For the text-containing cell, return its midpoint in [x, y] coordinate format. 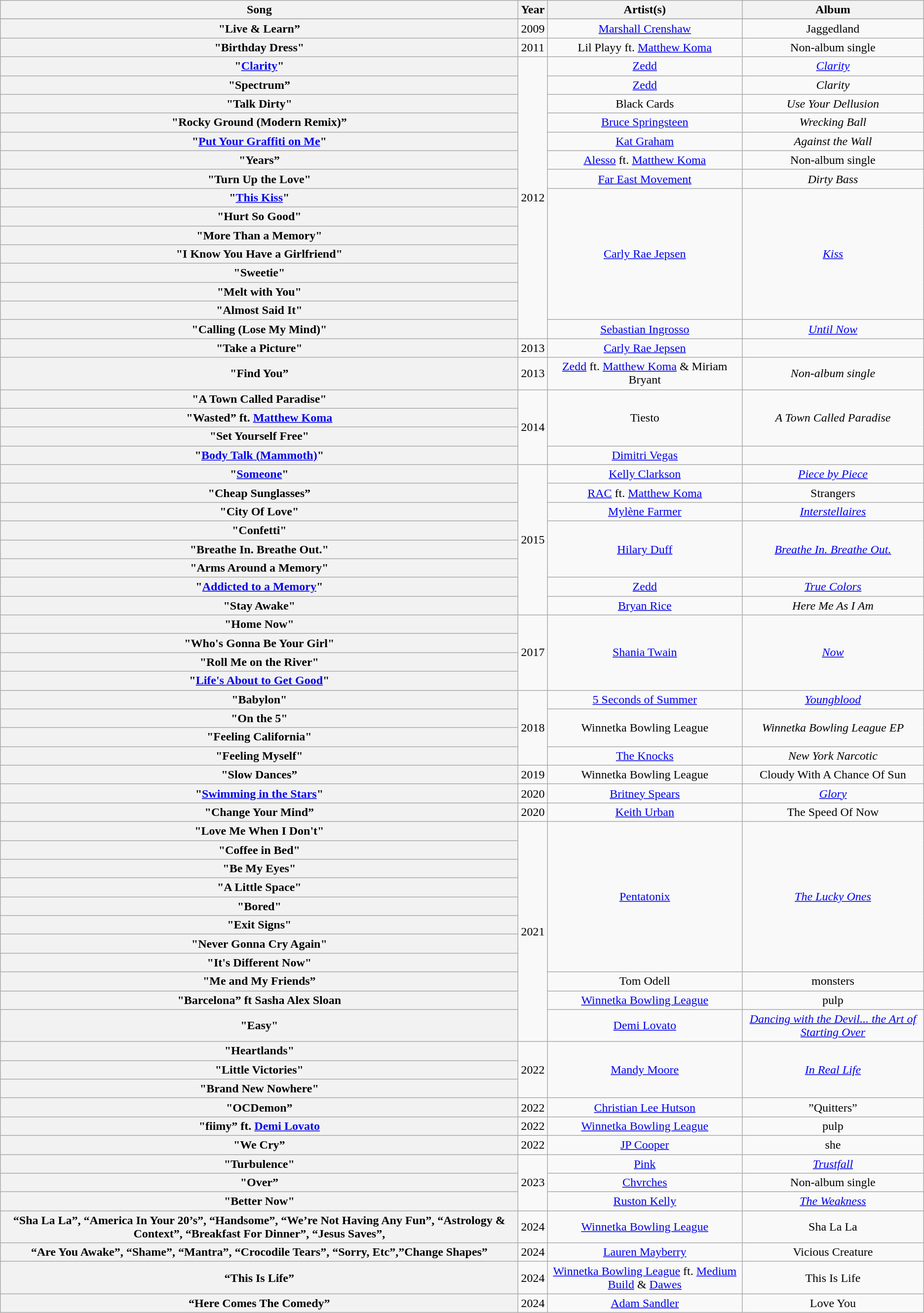
"Someone" [260, 474]
Keith Urban [645, 812]
Far East Movement [645, 179]
"Slow Dances” [260, 774]
"Find You” [260, 373]
Zedd ft. Matthew Koma & Miriam Bryant [645, 373]
Strangers [833, 493]
"Set Yourself Free" [260, 436]
Glory [833, 793]
"This Kiss" [260, 197]
“Are You Awake”, “Shame”, “Mantra”, “Crocodile Tears”, “Sorry, Etc”,”Change Shapes” [260, 1252]
"Love Me When I Don't" [260, 831]
Piece by Piece [833, 474]
The Weakness [833, 1201]
Pentatonix [645, 896]
Bryan Rice [645, 606]
2015 [533, 540]
"Rocky Ground (Modern Remix)” [260, 122]
This Is Life [833, 1277]
2009 [533, 29]
Year [533, 10]
JP Cooper [645, 1145]
2017 [533, 653]
“This Is Life” [260, 1277]
2019 [533, 774]
Britney Spears [645, 793]
Mylène Farmer [645, 511]
Jaggedland [833, 29]
Kiss [833, 254]
RAC ft. Matthew Koma [645, 493]
"Confetti" [260, 530]
"Hurt So Good" [260, 216]
Breathe In. Breathe Out. [833, 549]
Winnetka Bowling League ft. Medium Build & Dawes [645, 1277]
Sebastian Ingrosso [645, 329]
Marshall Crenshaw [645, 29]
"Arms Around a Memory" [260, 568]
Against the Wall [833, 141]
Trustfall [833, 1163]
"OCDemon” [260, 1107]
Lil Playy ft. Matthew Koma [645, 47]
"Roll Me on the River" [260, 662]
"Heartlands" [260, 1051]
"Take a Picture" [260, 348]
Winnetka Bowling League EP [833, 728]
5 Seconds of Summer [645, 699]
Black Cards [645, 104]
"Little Victories" [260, 1070]
"A Town Called Paradise" [260, 399]
“Sha La La”, “America In Your 20’s”, “Handsome”, “We’re Not Having Any Fun”, “Astrology & Context”, “Breakfast For Dinner”, “Jesus Saves”, [260, 1227]
Lauren Mayberry [645, 1252]
"Body Talk (Mammoth)" [260, 455]
"It's Different Now" [260, 963]
Ruston Kelly [645, 1201]
"Feeling California" [260, 737]
2011 [533, 47]
"Live & Learn” [260, 29]
"Change Your Mind” [260, 812]
"Wasted” ft. Matthew Koma [260, 418]
Shania Twain [645, 653]
"Talk Dirty" [260, 104]
Until Now [833, 329]
"Easy" [260, 1026]
"Turbulence" [260, 1163]
A Town Called Paradise [833, 418]
"On the 5" [260, 718]
"Melt with You" [260, 292]
The Knocks [645, 756]
"Sweetie" [260, 273]
Here Me As I Am [833, 606]
"I Know You Have a Girlfriend" [260, 254]
"Spectrum” [260, 85]
Christian Lee Hutson [645, 1107]
Dimitri Vegas [645, 455]
"Addicted to a Memory" [260, 587]
"Never Gonna Cry Again" [260, 944]
Hilary Duff [645, 549]
"Be My Eyes" [260, 869]
Use Your Dellusion [833, 104]
"Calling (Lose My Mind)" [260, 329]
"Better Now" [260, 1201]
Dancing with the Devil... the Art of Starting Over [833, 1026]
Kelly Clarkson [645, 474]
Chvrches [645, 1183]
"Barcelona” ft Sasha Alex Sloan [260, 1000]
"Clarity" [260, 66]
Vicious Creature [833, 1252]
"Years” [260, 160]
Dirty Bass [833, 179]
"Stay Awake" [260, 606]
"Feeling Myself" [260, 756]
Adam Sandler [645, 1303]
Love You [833, 1303]
monsters [833, 981]
"Bored" [260, 906]
Bruce Springsteen [645, 122]
2018 [533, 728]
"Almost Said It" [260, 310]
Tiesto [645, 418]
"A Little Space" [260, 888]
"Life's About to Get Good" [260, 681]
In Real Life [833, 1070]
she [833, 1145]
"We Cry” [260, 1145]
Album [833, 10]
Mandy Moore [645, 1070]
Song [260, 10]
"Who's Gonna Be Your Girl" [260, 643]
"Babylon" [260, 699]
"Birthday Dress" [260, 47]
New York Narcotic [833, 756]
Alesso ft. Matthew Koma [645, 160]
"Home Now" [260, 624]
Artist(s) [645, 10]
"Coffee in Bed" [260, 850]
"Cheap Sunglasses” [260, 493]
"Put Your Graffiti on Me" [260, 141]
2021 [533, 931]
"Breathe In. Breathe Out." [260, 549]
2012 [533, 197]
Now [833, 653]
Youngblood [833, 699]
Tom Odell [645, 981]
Wrecking Ball [833, 122]
Interstellaires [833, 511]
Cloudy With A Chance Of Sun [833, 774]
Demi Lovato [645, 1026]
"Exit Signs" [260, 925]
"Me and My Friends” [260, 981]
Kat Graham [645, 141]
"Brand New Nowhere" [260, 1088]
The Speed Of Now [833, 812]
2014 [533, 427]
Pink [645, 1163]
”Quitters” [833, 1107]
"More Than a Memory" [260, 235]
Sha La La [833, 1227]
"Swimming in the Stars" [260, 793]
The Lucky Ones [833, 896]
2023 [533, 1182]
True Colors [833, 587]
“Here Comes The Comedy” [260, 1303]
"Turn Up the Love" [260, 179]
"City Of Love" [260, 511]
"Over” [260, 1183]
"fiimy” ft. Demi Lovato [260, 1126]
